From the cell containing the given text, extract its center point as (X, Y) coordinate. 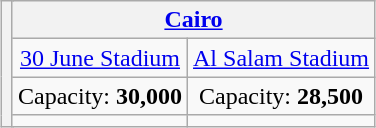
Capacity: 28,500 (282, 96)
Cairo (193, 20)
Capacity: 30,000 (100, 96)
Al Salam Stadium (282, 58)
30 June Stadium (100, 58)
